Provide the (x, y) coordinate of the cell's center where the given text is located.  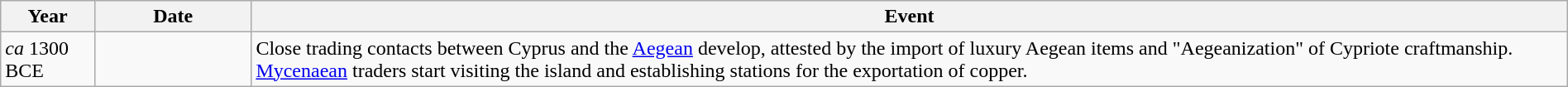
ca 1300 BCE (48, 60)
Date (172, 17)
Year (48, 17)
Event (910, 17)
